Detect which cell encompasses the target text, then output its [x, y] center coordinate. 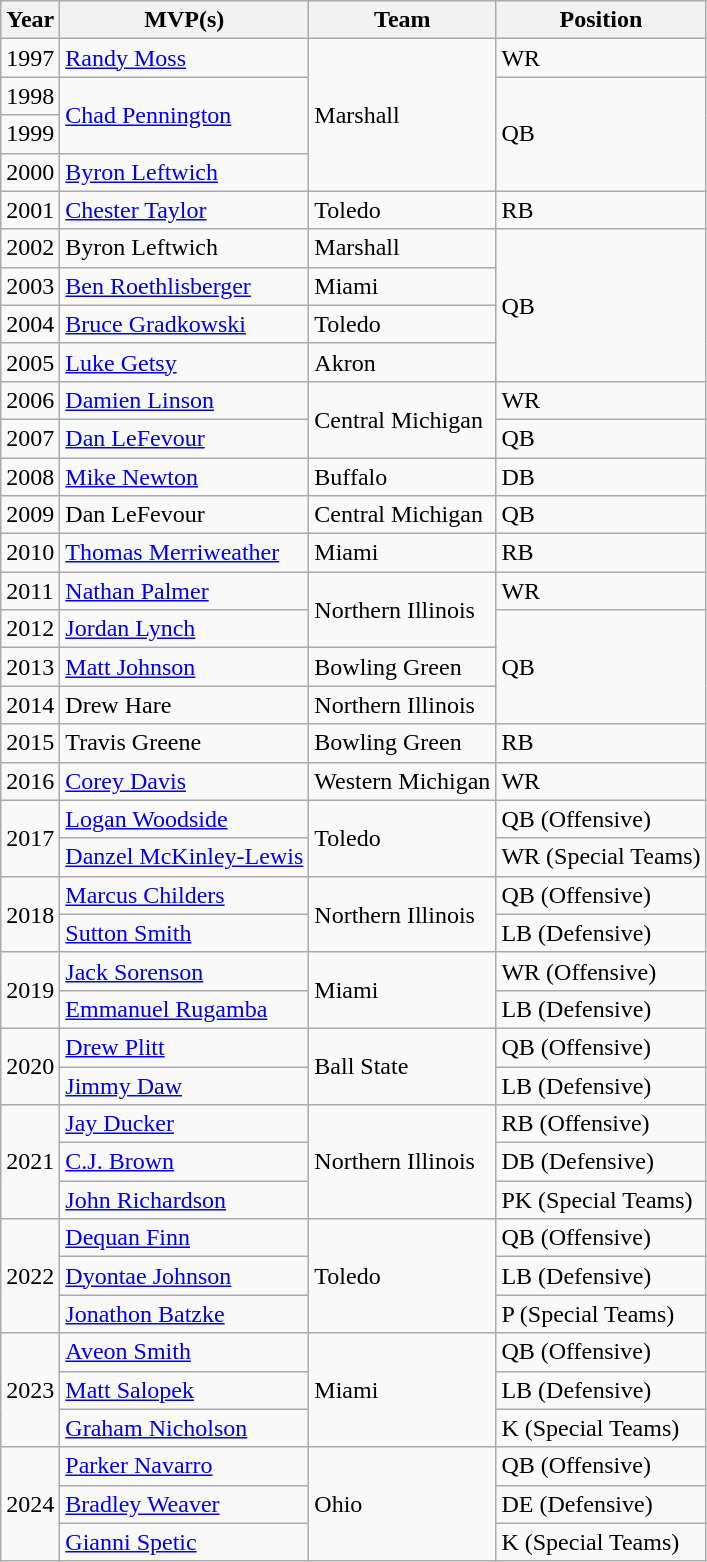
Dyontae Johnson [184, 1276]
DB [601, 477]
RB (Offensive) [601, 1124]
2009 [30, 515]
2019 [30, 990]
Buffalo [402, 477]
Drew Plitt [184, 1047]
Jimmy Daw [184, 1085]
Jay Ducker [184, 1124]
Matt Salopek [184, 1390]
Logan Woodside [184, 819]
Travis Greene [184, 743]
2017 [30, 838]
Dequan Finn [184, 1238]
2020 [30, 1066]
2013 [30, 667]
John Richardson [184, 1200]
2011 [30, 591]
Aveon Smith [184, 1352]
2006 [30, 400]
2008 [30, 477]
C.J. Brown [184, 1162]
2010 [30, 553]
Nathan Palmer [184, 591]
Graham Nicholson [184, 1428]
WR (Special Teams) [601, 857]
Sutton Smith [184, 933]
2012 [30, 629]
Position [601, 20]
DB (Defensive) [601, 1162]
2016 [30, 781]
Ball State [402, 1066]
Bruce Gradkowski [184, 324]
Emmanuel Rugamba [184, 1009]
Chad Pennington [184, 115]
Jack Sorenson [184, 971]
2021 [30, 1162]
P (Special Teams) [601, 1314]
Thomas Merriweather [184, 553]
2018 [30, 914]
1997 [30, 58]
2024 [30, 1504]
1998 [30, 96]
Gianni Spetic [184, 1542]
Danzel McKinley-Lewis [184, 857]
2014 [30, 705]
Bradley Weaver [184, 1504]
2005 [30, 362]
2023 [30, 1390]
Akron [402, 362]
2000 [30, 172]
DE (Defensive) [601, 1504]
2004 [30, 324]
Luke Getsy [184, 362]
Chester Taylor [184, 210]
2003 [30, 286]
2022 [30, 1276]
Ohio [402, 1504]
2002 [30, 248]
Team [402, 20]
2001 [30, 210]
Marcus Childers [184, 895]
Corey Davis [184, 781]
Jordan Lynch [184, 629]
Parker Navarro [184, 1466]
WR (Offensive) [601, 971]
Year [30, 20]
Damien Linson [184, 400]
Jonathon Batzke [184, 1314]
PK (Special Teams) [601, 1200]
Matt Johnson [184, 667]
Ben Roethlisberger [184, 286]
2007 [30, 438]
Drew Hare [184, 705]
MVP(s) [184, 20]
1999 [30, 134]
Mike Newton [184, 477]
Randy Moss [184, 58]
Western Michigan [402, 781]
2015 [30, 743]
